Return the [X, Y] coordinate for the center point of the cell that contains the specified text.  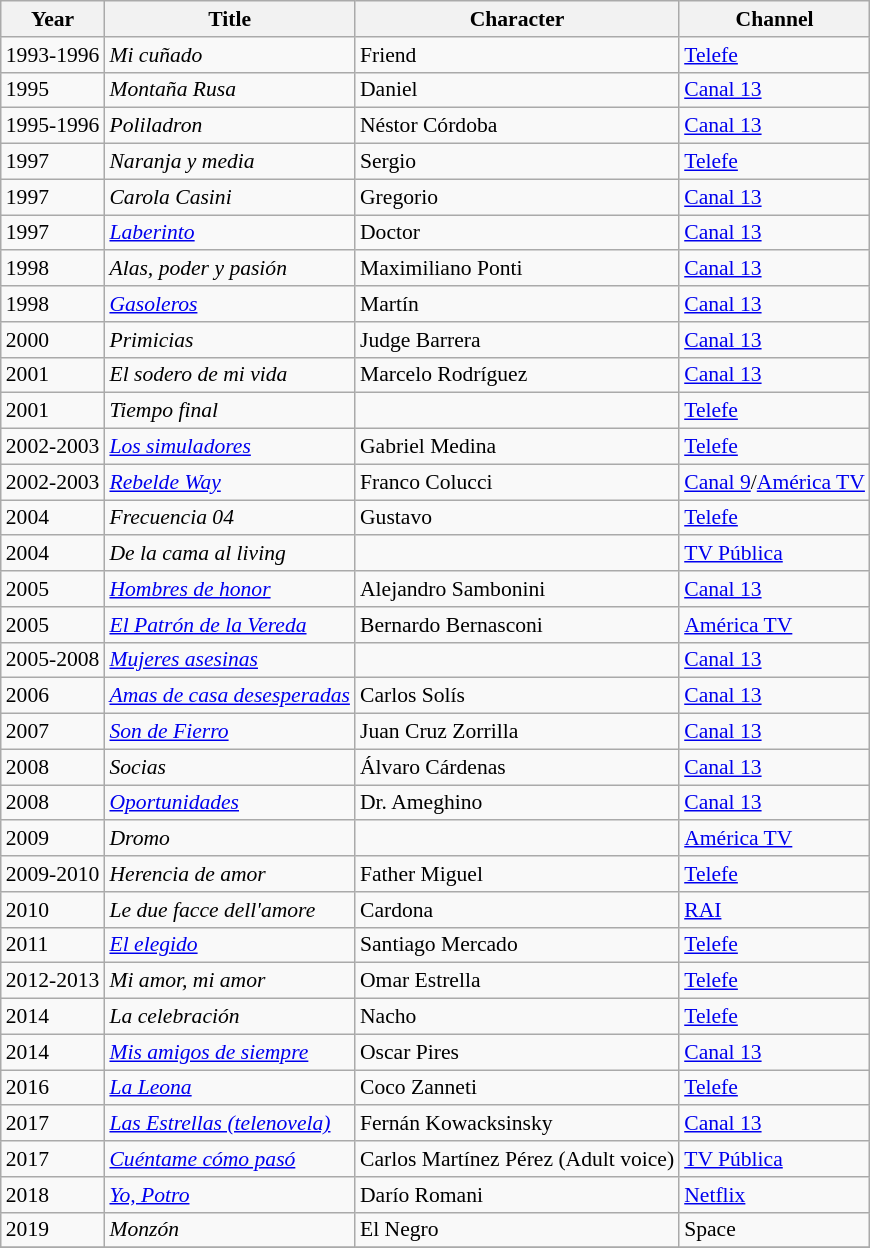
Poliladron [230, 126]
El elegido [230, 945]
Las Estrellas (telenovela) [230, 1124]
Year [53, 19]
Father Miguel [517, 874]
Mis amigos de siempre [230, 1052]
Álvaro Cárdenas [517, 767]
2009-2010 [53, 874]
Hombres de honor [230, 589]
Alejandro Sambonini [517, 589]
Omar Estrella [517, 981]
Fernán Kowacksinsky [517, 1124]
Gabriel Medina [517, 447]
Juan Cruz Zorrilla [517, 732]
Judge Barrera [517, 340]
Marcelo Rodríguez [517, 375]
2005-2008 [53, 660]
Primicias [230, 340]
2009 [53, 839]
Naranja y media [230, 162]
De la cama al living [230, 554]
2012-2013 [53, 981]
Nacho [517, 1017]
Gasoleros [230, 304]
2006 [53, 696]
2011 [53, 945]
RAI [774, 910]
Netflix [774, 1195]
Oscar Pires [517, 1052]
Yo, Potro [230, 1195]
Darío Romani [517, 1195]
2019 [53, 1230]
Oportunidades [230, 803]
Carlos Solís [517, 696]
Sergio [517, 162]
Mi cuñado [230, 55]
Maximiliano Ponti [517, 269]
Néstor Córdoba [517, 126]
Daniel [517, 90]
Coco Zanneti [517, 1088]
Franco Colucci [517, 482]
Son de Fierro [230, 732]
Bernardo Bernasconi [517, 625]
Frecuencia 04 [230, 518]
Santiago Mercado [517, 945]
2018 [53, 1195]
Alas, poder y pasión [230, 269]
Tiempo final [230, 411]
El sodero de mi vida [230, 375]
Dr. Ameghino [517, 803]
Carlos Martínez Pérez (Adult voice) [517, 1159]
2016 [53, 1088]
Mujeres asesinas [230, 660]
Gustavo [517, 518]
Gregorio [517, 197]
Space [774, 1230]
Amas de casa desesperadas [230, 696]
Rebelde Way [230, 482]
Canal 9/América TV [774, 482]
Doctor [517, 233]
El Patrón de la Vereda [230, 625]
El Negro [517, 1230]
Title [230, 19]
Friend [517, 55]
1995 [53, 90]
Cuéntame cómo pasó [230, 1159]
La Leona [230, 1088]
Dromo [230, 839]
Socias [230, 767]
2010 [53, 910]
Monzón [230, 1230]
Laberinto [230, 233]
Montaña Rusa [230, 90]
Carola Casini [230, 197]
2007 [53, 732]
Character [517, 19]
Los simuladores [230, 447]
1995-1996 [53, 126]
Martín [517, 304]
2000 [53, 340]
1993-1996 [53, 55]
Channel [774, 19]
La celebración [230, 1017]
Le due facce dell'amore [230, 910]
Mi amor, mi amor [230, 981]
Cardona [517, 910]
Herencia de amor [230, 874]
